Extract the (X, Y) coordinate from the center of the cell holding the provided text.  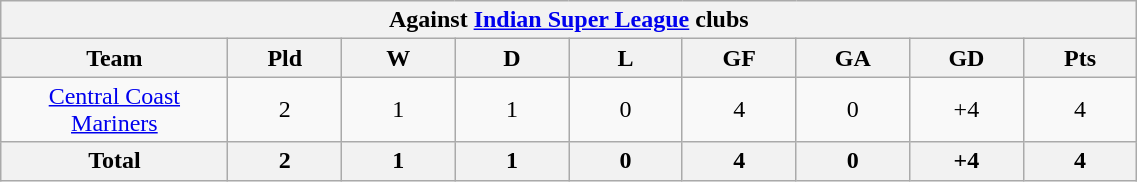
Team (114, 58)
GF (739, 58)
W (399, 58)
Pts (1080, 58)
Total (114, 161)
Pld (285, 58)
GD (967, 58)
L (626, 58)
GA (853, 58)
Central Coast Mariners (114, 110)
D (512, 58)
Against Indian Super League clubs (569, 20)
